Find where the given text appears and provide that cell's center as (X, Y) coordinate. 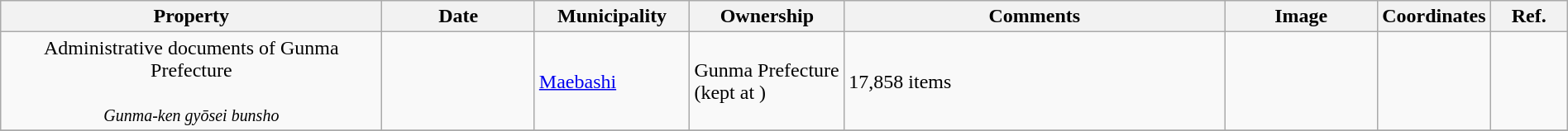
Gunma Prefecture(kept at ) (767, 81)
Image (1302, 16)
Date (458, 16)
Property (192, 16)
Comments (1035, 16)
Ref. (1528, 16)
Coordinates (1434, 16)
Municipality (612, 16)
Administrative documents of Gunma PrefectureGunma-ken gyōsei bunsho (192, 81)
17,858 items (1035, 81)
Ownership (767, 16)
Maebashi (612, 81)
